Determine the (x, y) coordinate at the center of the cell enclosing the given text.  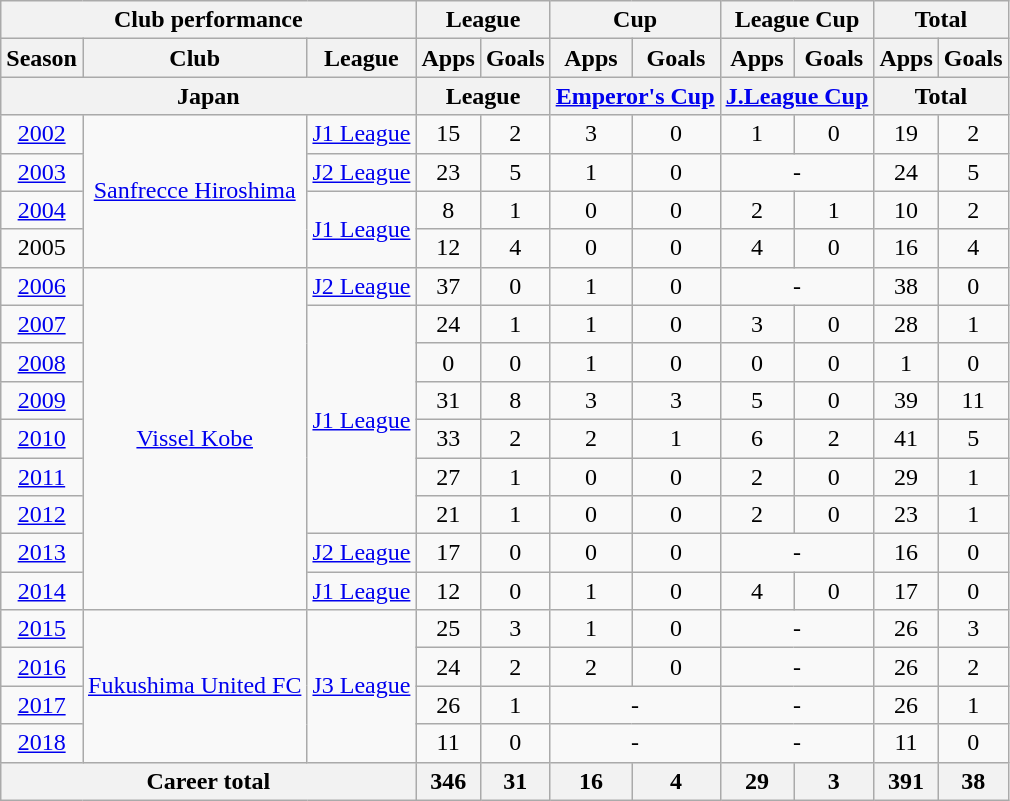
J3 League (362, 686)
21 (448, 515)
J.League Cup (797, 96)
10 (906, 210)
2015 (42, 629)
Cup (635, 20)
6 (757, 438)
346 (448, 781)
2010 (42, 438)
Emperor's Cup (635, 96)
27 (448, 477)
2013 (42, 553)
2012 (42, 515)
Japan (208, 96)
33 (448, 438)
39 (906, 400)
2014 (42, 591)
2008 (42, 362)
Fukushima United FC (194, 686)
2018 (42, 743)
2011 (42, 477)
2006 (42, 286)
2003 (42, 172)
25 (448, 629)
2002 (42, 134)
Club performance (208, 20)
15 (448, 134)
28 (906, 324)
391 (906, 781)
League Cup (797, 20)
Career total (208, 781)
Club (194, 58)
Sanfrecce Hiroshima (194, 191)
2005 (42, 248)
2017 (42, 705)
37 (448, 286)
2007 (42, 324)
41 (906, 438)
Season (42, 58)
2004 (42, 210)
Vissel Kobe (194, 438)
2009 (42, 400)
19 (906, 134)
2016 (42, 667)
